Provide the (X, Y) coordinate of the cell's center where the given text is located.  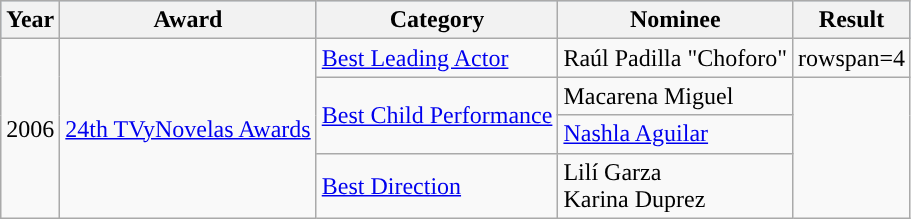
24th TVyNovelas Awards (188, 128)
Nashla Aguilar (676, 134)
2006 (30, 128)
Nominee (676, 20)
Award (188, 20)
Best Direction (437, 186)
Macarena Miguel (676, 96)
Category (437, 20)
Lilí GarzaKarina Duprez (676, 186)
rowspan=4 (852, 58)
Year (30, 20)
Raúl Padilla "Choforo" (676, 58)
Best Child Performance (437, 115)
Result (852, 20)
Best Leading Actor (437, 58)
